Locate the cell with the specified text and output its (X, Y) center coordinate. 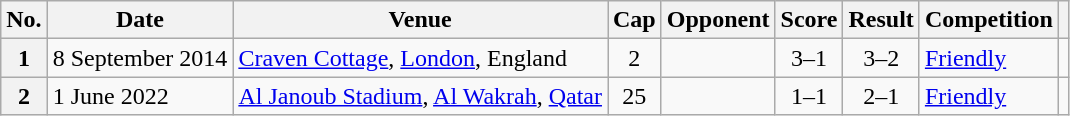
No. (24, 20)
1 June 2022 (140, 96)
1 (24, 58)
3–2 (881, 58)
1–1 (809, 96)
3–1 (809, 58)
Date (140, 20)
Craven Cottage, London, England (420, 58)
25 (635, 96)
Result (881, 20)
Al Janoub Stadium, Al Wakrah, Qatar (420, 96)
Venue (420, 20)
8 September 2014 (140, 58)
Opponent (718, 20)
Score (809, 20)
2–1 (881, 96)
Competition (988, 20)
Cap (635, 20)
